Pinpoint the cell where the given text exists, returning its (X, Y) midpoint coordinate. 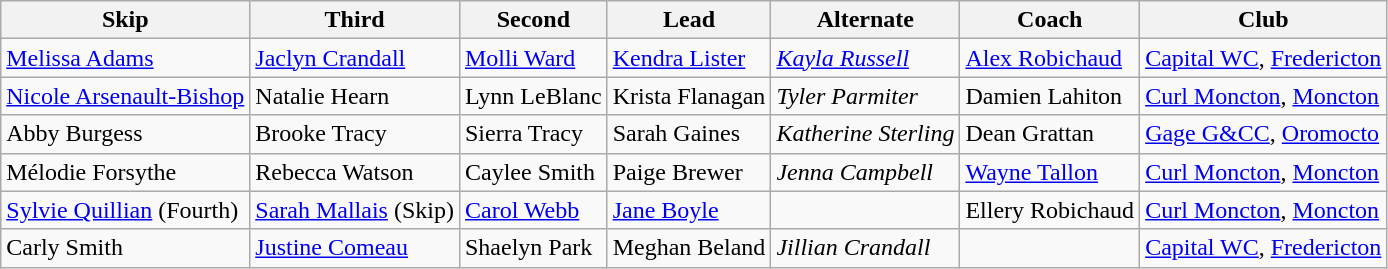
Krista Flanagan (689, 96)
Justine Comeau (355, 248)
Skip (126, 20)
Caylee Smith (533, 172)
Katherine Sterling (866, 134)
Kendra Lister (689, 58)
Abby Burgess (126, 134)
Sarah Mallais (Skip) (355, 210)
Ellery Robichaud (1050, 210)
Alex Robichaud (1050, 58)
Carol Webb (533, 210)
Shaelyn Park (533, 248)
Natalie Hearn (355, 96)
Jillian Crandall (866, 248)
Damien Lahiton (1050, 96)
Jaclyn Crandall (355, 58)
Lead (689, 20)
Dean Grattan (1050, 134)
Tyler Parmiter (866, 96)
Brooke Tracy (355, 134)
Paige Brewer (689, 172)
Kayla Russell (866, 58)
Molli Ward (533, 58)
Club (1264, 20)
Rebecca Watson (355, 172)
Carly Smith (126, 248)
Melissa Adams (126, 58)
Sierra Tracy (533, 134)
Lynn LeBlanc (533, 96)
Jane Boyle (689, 210)
Gage G&CC, Oromocto (1264, 134)
Second (533, 20)
Coach (1050, 20)
Third (355, 20)
Alternate (866, 20)
Sylvie Quillian (Fourth) (126, 210)
Jenna Campbell (866, 172)
Mélodie Forsythe (126, 172)
Nicole Arsenault-Bishop (126, 96)
Wayne Tallon (1050, 172)
Meghan Beland (689, 248)
Sarah Gaines (689, 134)
